From the cell containing the given text, extract its center point as [x, y] coordinate. 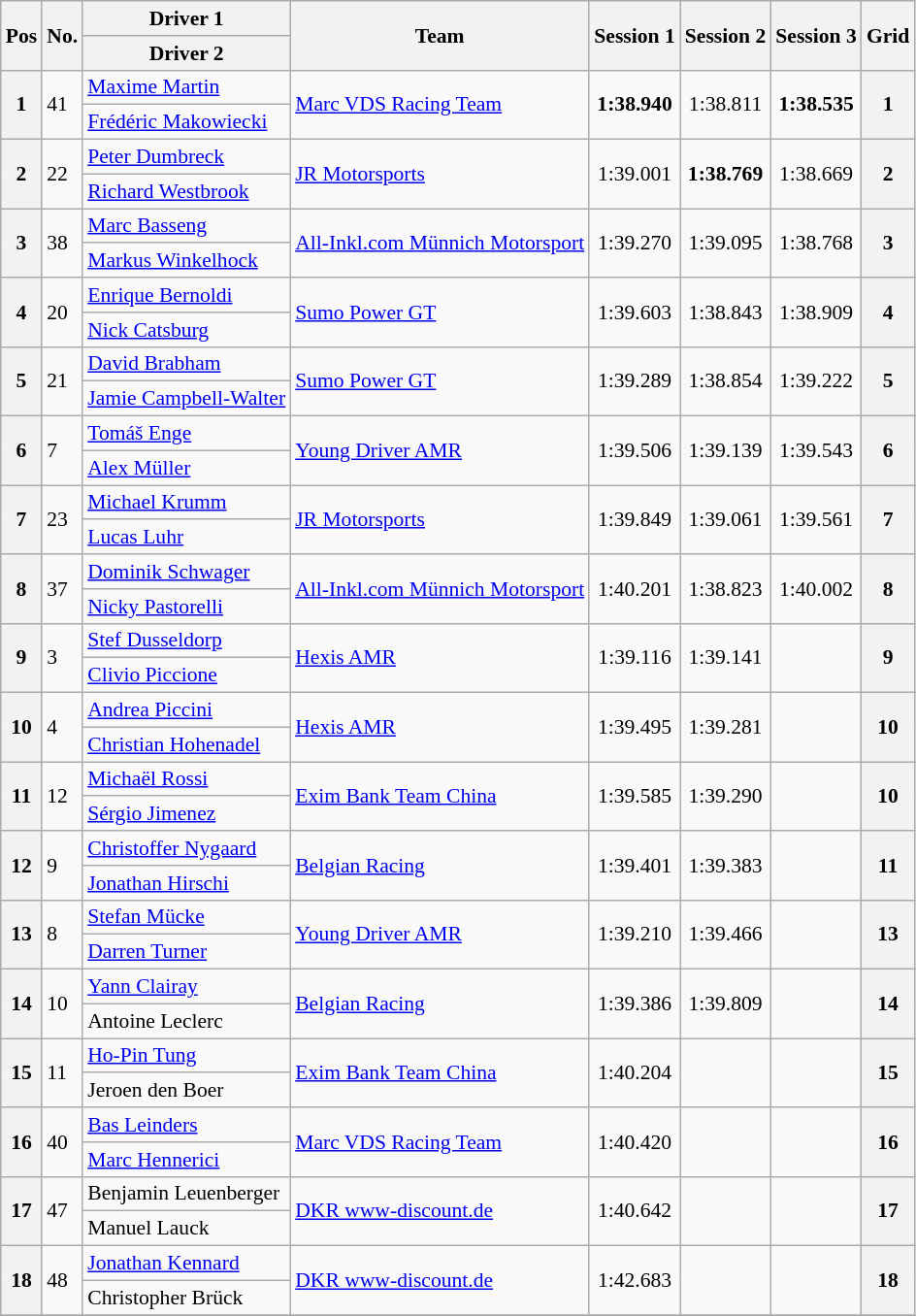
1:39.281 [726, 728]
Lucas Luhr [186, 538]
1:38.535 [816, 105]
1:39.210 [635, 934]
1:39.401 [635, 866]
1:38.843 [726, 313]
Tomáš Enge [186, 434]
Andrea Piccini [186, 710]
1:39.543 [816, 450]
Marc Basseng [186, 226]
23 [62, 520]
20 [62, 313]
Nicky Pastorelli [186, 607]
Clivio Piccione [186, 675]
Stef Dusseldorp [186, 641]
1:38.909 [816, 313]
1:39.222 [816, 380]
Dominik Schwager [186, 572]
1:39.116 [635, 658]
Christian Hohenadel [186, 744]
47 [62, 1211]
1:38.769 [726, 175]
Jamie Campbell-Walter [186, 399]
1:39.001 [635, 175]
Grid [889, 35]
1:40.002 [816, 588]
22 [62, 175]
Benjamin Leuenberger [186, 1194]
1:39.585 [635, 796]
1:38.940 [635, 105]
Marc Hennerici [186, 1160]
Stefan Mücke [186, 917]
Jonathan Kennard [186, 1264]
1:38.768 [816, 243]
1:40.420 [635, 1141]
Christoffer Nygaard [186, 848]
1:39.849 [635, 520]
41 [62, 105]
Richard Westbrook [186, 191]
Session 1 [635, 35]
1:39.506 [635, 450]
1:39.289 [635, 380]
1:42.683 [635, 1281]
Nick Catsburg [186, 330]
Alex Müller [186, 468]
Driver 2 [186, 53]
1:39.139 [726, 450]
1:39.495 [635, 728]
Frédéric Makowiecki [186, 122]
1:39.386 [635, 1003]
1:39.561 [816, 520]
48 [62, 1281]
1:39.095 [726, 243]
Yann Clairay [186, 987]
Session 2 [726, 35]
Bas Leinders [186, 1125]
1:38.811 [726, 105]
Peter Dumbreck [186, 157]
1:39.603 [635, 313]
Jonathan Hirschi [186, 883]
No. [62, 35]
Manuel Lauck [186, 1229]
1:40.201 [635, 588]
1:40.204 [635, 1073]
1:38.854 [726, 380]
1:39.466 [726, 934]
Maxime Martin [186, 87]
Driver 1 [186, 18]
Session 3 [816, 35]
Enrique Bernoldi [186, 295]
1:38.669 [816, 175]
Jeroen den Boer [186, 1091]
Ho-Pin Tung [186, 1056]
38 [62, 243]
Michael Krumm [186, 503]
Michaël Rossi [186, 779]
1:39.383 [726, 866]
1:39.809 [726, 1003]
Sérgio Jimenez [186, 814]
Team [440, 35]
Antoine Leclerc [186, 1021]
40 [62, 1141]
Pos [21, 35]
1:39.290 [726, 796]
David Brabham [186, 364]
1:39.270 [635, 243]
21 [62, 380]
1:38.823 [726, 588]
Markus Winkelhock [186, 261]
37 [62, 588]
1:40.642 [635, 1211]
Christopher Brück [186, 1298]
Darren Turner [186, 952]
1:39.141 [726, 658]
1:39.061 [726, 520]
